Return the [x, y] coordinate for the center point of the cell that contains the specified text.  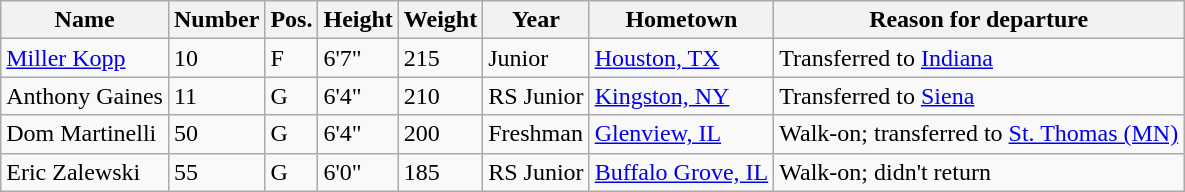
Walk-on; transferred to St. Thomas (MN) [979, 134]
Number [216, 20]
Junior [536, 58]
Miller Kopp [85, 58]
11 [216, 96]
Weight [440, 20]
Hometown [682, 20]
6'7" [358, 58]
Transferred to Siena [979, 96]
Walk-on; didn't return [979, 172]
185 [440, 172]
210 [440, 96]
200 [440, 134]
Buffalo Grove, IL [682, 172]
Pos. [292, 20]
6'0" [358, 172]
Houston, TX [682, 58]
215 [440, 58]
55 [216, 172]
Anthony Gaines [85, 96]
Year [536, 20]
Transferred to Indiana [979, 58]
Reason for departure [979, 20]
10 [216, 58]
Freshman [536, 134]
F [292, 58]
Eric Zalewski [85, 172]
Kingston, NY [682, 96]
50 [216, 134]
Height [358, 20]
Name [85, 20]
Dom Martinelli [85, 134]
Glenview, IL [682, 134]
